For the text-containing cell, return its midpoint in [X, Y] coordinate format. 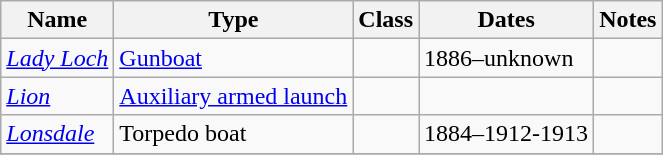
Notes [628, 20]
Gunboat [234, 58]
1886–unknown [506, 58]
Lady Loch [58, 58]
Type [234, 20]
Name [58, 20]
Class [386, 20]
Dates [506, 20]
Lonsdale [58, 134]
Lion [58, 96]
Auxiliary armed launch [234, 96]
Torpedo boat [234, 134]
1884–1912-1913 [506, 134]
